From the cell containing the given text, extract its center point as [X, Y] coordinate. 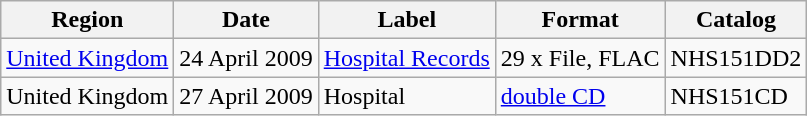
Region [88, 20]
Hospital Records [406, 58]
NHS151DD2 [736, 58]
29 x File, FLAC [580, 58]
Hospital [406, 96]
Catalog [736, 20]
Label [406, 20]
27 April 2009 [246, 96]
NHS151CD [736, 96]
double CD [580, 96]
Format [580, 20]
Date [246, 20]
24 April 2009 [246, 58]
